For the text-containing cell, return its midpoint in (x, y) coordinate format. 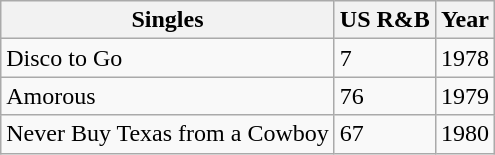
Disco to Go (168, 58)
US R&B (384, 20)
1978 (464, 58)
76 (384, 96)
Amorous (168, 96)
Year (464, 20)
1979 (464, 96)
Singles (168, 20)
1980 (464, 134)
67 (384, 134)
7 (384, 58)
Never Buy Texas from a Cowboy (168, 134)
